Return the [X, Y] coordinate for the center point of the cell that contains the specified text.  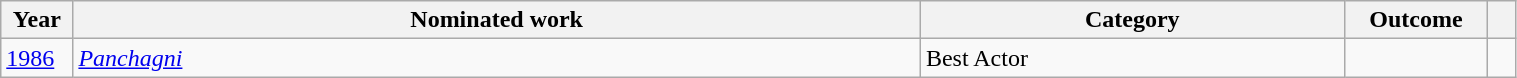
Nominated work [496, 20]
Best Actor [1132, 58]
Year [37, 20]
Panchagni [496, 58]
Category [1132, 20]
Outcome [1416, 20]
1986 [37, 58]
